Capture the cell that displays the provided text and extract its (x, y) central coordinate. 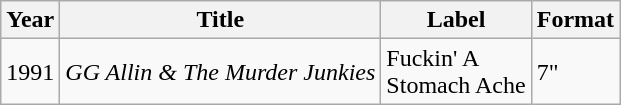
Label (456, 20)
Title (220, 20)
Fuckin' A Stomach Ache (456, 72)
Year (30, 20)
Format (575, 20)
1991 (30, 72)
7" (575, 72)
GG Allin & The Murder Junkies (220, 72)
